Scan for the cell matching the given text and deliver its (X, Y) coordinate at center. 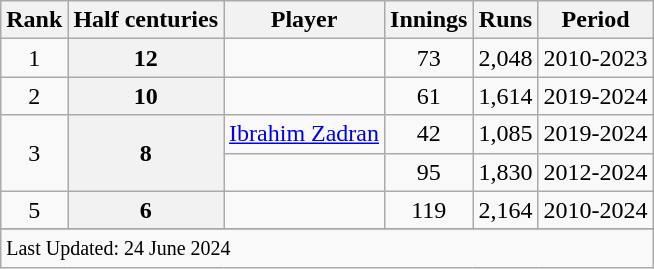
Half centuries (146, 20)
1,614 (506, 96)
2012-2024 (596, 172)
2,048 (506, 58)
Ibrahim Zadran (304, 134)
Innings (429, 20)
12 (146, 58)
119 (429, 210)
10 (146, 96)
1,830 (506, 172)
95 (429, 172)
Player (304, 20)
Period (596, 20)
6 (146, 210)
73 (429, 58)
42 (429, 134)
2 (34, 96)
Runs (506, 20)
1 (34, 58)
Last Updated: 24 June 2024 (327, 248)
2010-2024 (596, 210)
5 (34, 210)
Rank (34, 20)
2010-2023 (596, 58)
8 (146, 153)
1,085 (506, 134)
61 (429, 96)
3 (34, 153)
2,164 (506, 210)
